Output the [X, Y] coordinate of the center of the cell containing the given text.  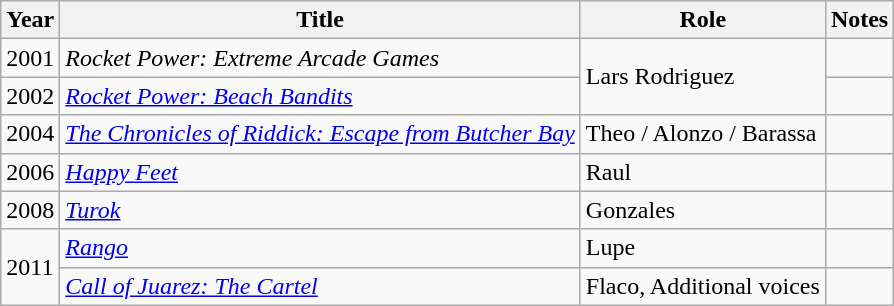
2008 [30, 210]
Rango [320, 248]
Rocket Power: Beach Bandits [320, 96]
Call of Juarez: The Cartel [320, 286]
Raul [702, 172]
Notes [859, 20]
Year [30, 20]
The Chronicles of Riddick: Escape from Butcher Bay [320, 134]
Happy Feet [320, 172]
2002 [30, 96]
Turok [320, 210]
2006 [30, 172]
2001 [30, 58]
Flaco, Additional voices [702, 286]
Rocket Power: Extreme Arcade Games [320, 58]
Theo / Alonzo / Barassa [702, 134]
Lars Rodriguez [702, 77]
2004 [30, 134]
Title [320, 20]
Role [702, 20]
2011 [30, 267]
Gonzales [702, 210]
Lupe [702, 248]
